Search for the cell housing the specified text and yield its (X, Y) center coordinate. 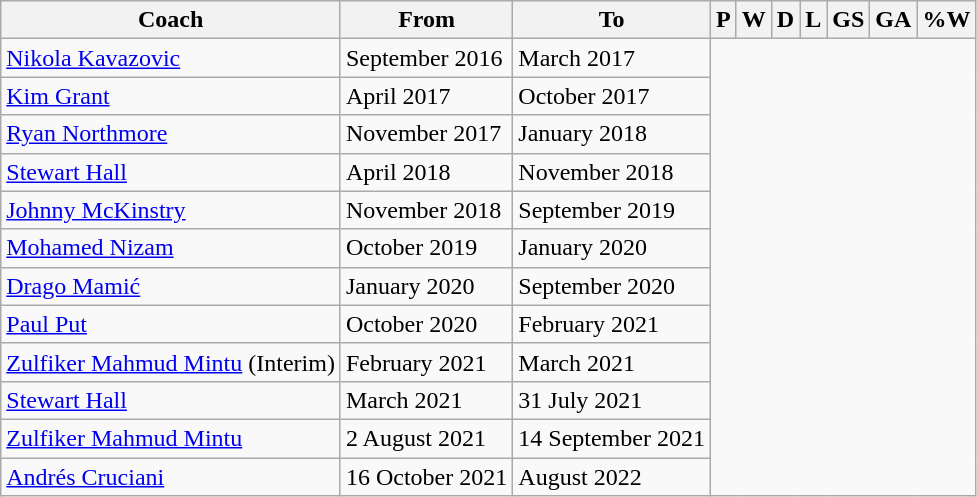
Drago Mamić (171, 286)
Mohamed Nizam (171, 248)
Zulfiker Mahmud Mintu (171, 438)
Zulfiker Mahmud Mintu (Interim) (171, 362)
October 2019 (426, 248)
Ryan Northmore (171, 134)
16 October 2021 (426, 477)
Coach (171, 20)
To (612, 20)
April 2018 (426, 172)
November 2017 (426, 134)
August 2022 (612, 477)
September 2020 (612, 286)
Paul Put (171, 324)
D (785, 20)
March 2017 (612, 58)
GA (894, 20)
From (426, 20)
September 2019 (612, 210)
October 2017 (612, 96)
Andrés Cruciani (171, 477)
Nikola Kavazovic (171, 58)
September 2016 (426, 58)
October 2020 (426, 324)
Johnny McKinstry (171, 210)
L (814, 20)
Kim Grant (171, 96)
W (754, 20)
2 August 2021 (426, 438)
%W (946, 20)
P (723, 20)
January 2018 (612, 134)
GS (848, 20)
31 July 2021 (612, 400)
14 September 2021 (612, 438)
April 2017 (426, 96)
